Scan for the cell matching the given text and deliver its [x, y] coordinate at center. 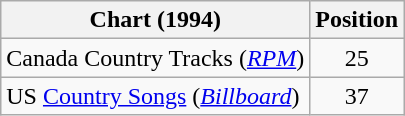
US Country Songs (Billboard) [156, 96]
Chart (1994) [156, 20]
25 [357, 58]
Canada Country Tracks (RPM) [156, 58]
37 [357, 96]
Position [357, 20]
